Locate the cell with the specified text and output its [x, y] center coordinate. 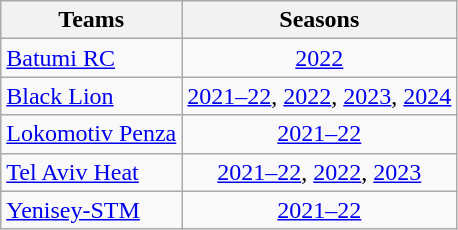
Tel Aviv Heat [92, 172]
Yenisey-STM [92, 210]
Seasons [320, 20]
Batumi RC [92, 58]
2021–22, 2022, 2023 [320, 172]
2021–22, 2022, 2023, 2024 [320, 96]
Teams [92, 20]
2022 [320, 58]
Black Lion [92, 96]
Lokomotiv Penza [92, 134]
